Output the (X, Y) coordinate of the center of the cell containing the given text.  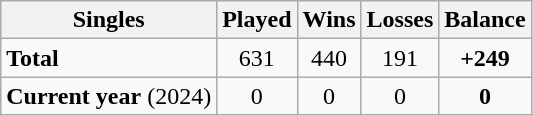
+249 (485, 58)
631 (257, 58)
Balance (485, 20)
Singles (109, 20)
Current year (2024) (109, 96)
Total (109, 58)
Losses (400, 20)
191 (400, 58)
Played (257, 20)
Wins (329, 20)
440 (329, 58)
